From the cell containing the given text, extract its center point as [X, Y] coordinate. 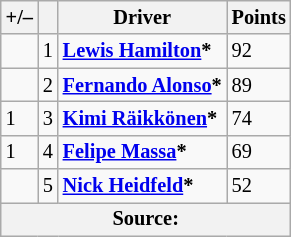
69 [259, 152]
Source: [146, 219]
Driver [142, 17]
52 [259, 186]
92 [259, 51]
Felipe Massa* [142, 152]
Fernando Alonso* [142, 85]
2 [48, 85]
89 [259, 85]
4 [48, 152]
+/– [20, 17]
Points [259, 17]
5 [48, 186]
74 [259, 118]
3 [48, 118]
Lewis Hamilton* [142, 51]
Kimi Räikkönen* [142, 118]
Nick Heidfeld* [142, 186]
